Provide the (X, Y) coordinate of the cell's center where the given text is located.  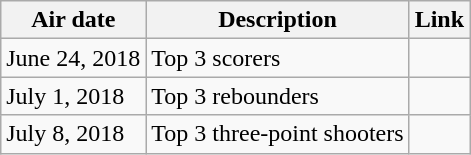
Top 3 rebounders (278, 96)
July 1, 2018 (74, 96)
Air date (74, 20)
Top 3 scorers (278, 58)
June 24, 2018 (74, 58)
Description (278, 20)
Top 3 three-point shooters (278, 134)
July 8, 2018 (74, 134)
Link (439, 20)
